Pinpoint the cell where the given text exists, returning its [X, Y] midpoint coordinate. 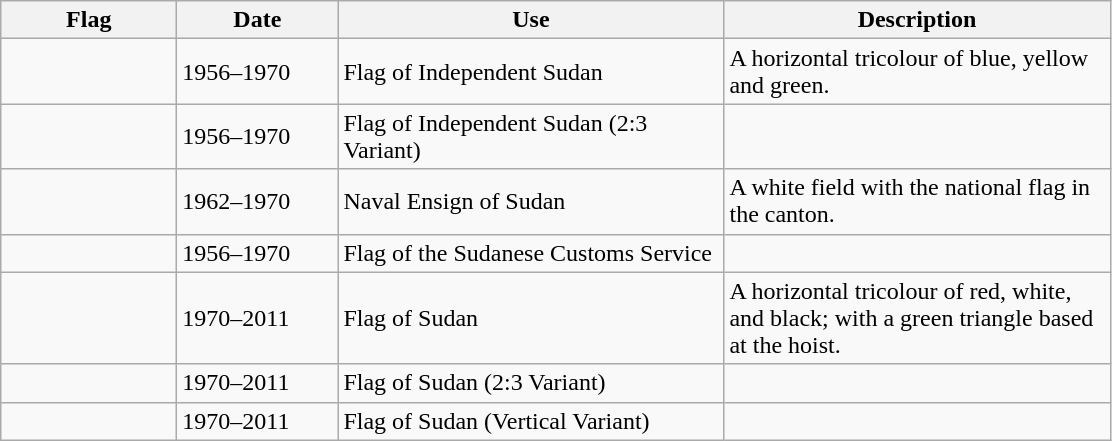
Flag of Sudan (Vertical Variant) [531, 421]
Flag of Independent Sudan [531, 72]
Flag of Independent Sudan (2:3 Variant) [531, 136]
1962–1970 [258, 202]
Naval Ensign of Sudan [531, 202]
Flag [89, 20]
Flag of Sudan (2:3 Variant) [531, 383]
A horizontal tricolour of blue, yellow and green. [917, 72]
Use [531, 20]
Flag of the Sudanese Customs Service [531, 253]
A horizontal tricolour of red, white, and black; with a green triangle based at the hoist. [917, 318]
Description [917, 20]
Date [258, 20]
A white field with the national flag in the canton. [917, 202]
Flag of Sudan [531, 318]
